Output the [X, Y] coordinate of the center of the cell containing the given text.  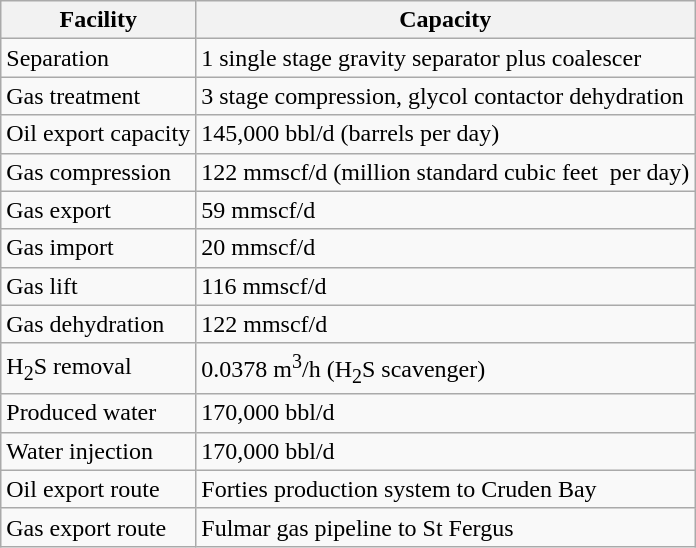
Facility [98, 20]
59 mmscf/d [446, 210]
Fulmar gas pipeline to St Fergus [446, 527]
Gas compression [98, 172]
Produced water [98, 413]
H2S removal [98, 368]
0.0378 m3/h (H2S scavenger) [446, 368]
Gas export route [98, 527]
122 mmscf/d [446, 324]
3 stage compression, glycol contactor dehydration [446, 96]
Oil export route [98, 489]
Gas treatment [98, 96]
Forties production system to Cruden Bay [446, 489]
Water injection [98, 451]
1 single stage gravity separator plus coalescer [446, 58]
Gas dehydration [98, 324]
Separation [98, 58]
Gas export [98, 210]
20 mmscf/d [446, 248]
122 mmscf/d (million standard cubic feet per day) [446, 172]
116 mmscf/d [446, 286]
Gas lift [98, 286]
Gas import [98, 248]
Oil export capacity [98, 134]
Capacity [446, 20]
145,000 bbl/d (barrels per day) [446, 134]
